For the text-containing cell, return its midpoint in [X, Y] coordinate format. 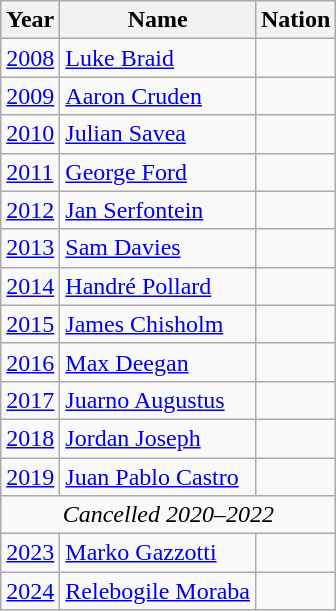
2023 [30, 553]
Julian Savea [158, 134]
2019 [30, 477]
2016 [30, 362]
George Ford [158, 172]
2012 [30, 210]
2024 [30, 591]
Jordan Joseph [158, 438]
Nation [295, 20]
Sam Davies [158, 248]
Max Deegan [158, 362]
2017 [30, 400]
2010 [30, 134]
2013 [30, 248]
Name [158, 20]
2008 [30, 58]
Jan Serfontein [158, 210]
Luke Braid [158, 58]
2011 [30, 172]
James Chisholm [158, 324]
Juan Pablo Castro [158, 477]
Cancelled 2020–2022 [168, 515]
Juarno Augustus [158, 400]
Handré Pollard [158, 286]
Year [30, 20]
2014 [30, 286]
2015 [30, 324]
2018 [30, 438]
Marko Gazzotti [158, 553]
Aaron Cruden [158, 96]
Relebogile Moraba [158, 591]
2009 [30, 96]
